Provide the [x, y] coordinate of the cell's center where the given text is located.  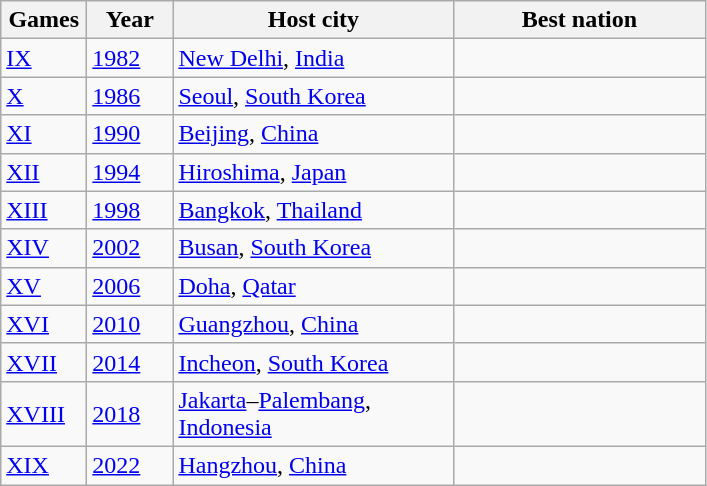
XVIII [44, 414]
1998 [130, 210]
Guangzhou, China [314, 324]
Seoul, South Korea [314, 96]
XV [44, 286]
XVI [44, 324]
Games [44, 20]
X [44, 96]
XIX [44, 465]
Host city [314, 20]
XIV [44, 248]
XIII [44, 210]
XI [44, 134]
XVII [44, 362]
Doha, Qatar [314, 286]
1994 [130, 172]
New Delhi, India [314, 58]
Best nation [580, 20]
Year [130, 20]
2010 [130, 324]
Beijing, China [314, 134]
Hiroshima, Japan [314, 172]
1982 [130, 58]
1986 [130, 96]
1990 [130, 134]
XII [44, 172]
2014 [130, 362]
2006 [130, 286]
Busan, South Korea [314, 248]
2022 [130, 465]
2018 [130, 414]
Hangzhou, China [314, 465]
Incheon, South Korea [314, 362]
Bangkok, Thailand [314, 210]
Jakarta–Palembang, Indonesia [314, 414]
2002 [130, 248]
IX [44, 58]
